Pinpoint the cell where the given text exists, returning its (x, y) midpoint coordinate. 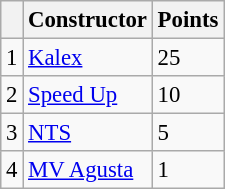
Kalex (88, 58)
Speed Up (88, 95)
2 (12, 95)
MV Agusta (88, 170)
4 (12, 170)
25 (188, 58)
Points (188, 20)
3 (12, 133)
Constructor (88, 20)
5 (188, 133)
NTS (88, 133)
10 (188, 95)
